From the cell containing the given text, extract its center point as [X, Y] coordinate. 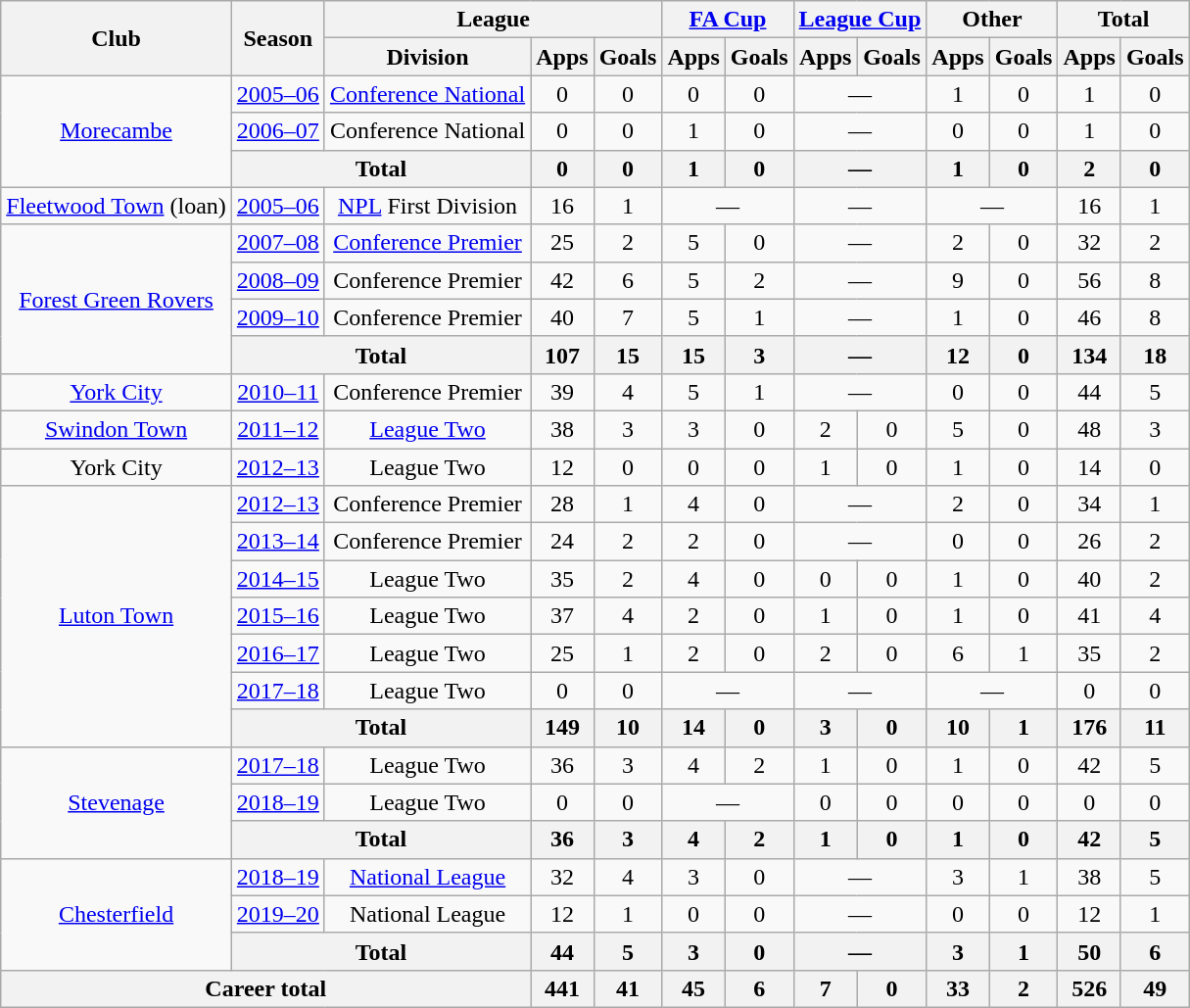
Morecambe [117, 131]
Stevenage [117, 802]
2014–15 [278, 579]
9 [958, 280]
107 [562, 355]
50 [1089, 951]
526 [1089, 988]
11 [1155, 728]
Division [427, 57]
League Cup [860, 20]
Fleetwood Town (loan) [117, 206]
39 [562, 392]
48 [1089, 429]
2019–20 [278, 914]
Season [278, 38]
134 [1089, 355]
2015–16 [278, 616]
League [493, 20]
18 [1155, 355]
26 [1089, 542]
176 [1089, 728]
Club [117, 38]
Luton Town [117, 616]
Other [992, 20]
Forest Green Rovers [117, 299]
441 [562, 988]
2010–11 [278, 392]
24 [562, 542]
Chesterfield [117, 914]
Career total [266, 988]
2016–17 [278, 653]
2011–12 [278, 429]
2009–10 [278, 317]
28 [562, 504]
33 [958, 988]
2013–14 [278, 542]
FA Cup [728, 20]
2006–07 [278, 131]
Swindon Town [117, 429]
56 [1089, 280]
NPL First Division [427, 206]
45 [693, 988]
34 [1089, 504]
46 [1089, 317]
37 [562, 616]
2007–08 [278, 243]
2008–09 [278, 280]
149 [562, 728]
49 [1155, 988]
